Output the [x, y] coordinate of the center of the cell containing the given text.  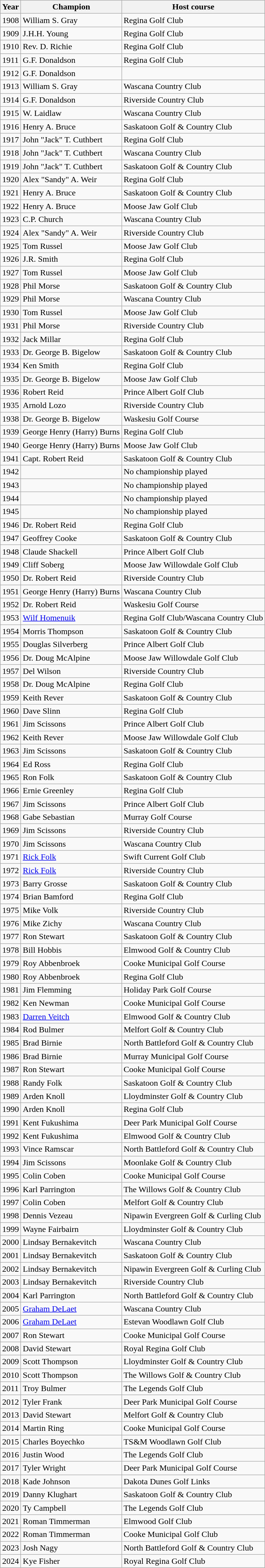
1929 [10, 299]
Wilf Homenuik [71, 618]
1984 [10, 1030]
Estevan Woodlawn Golf Club [193, 1322]
Regina Golf Club/Wascana Country Club [193, 618]
Troy Bulmer [71, 1388]
1957 [10, 671]
Geoffrey Cooke [71, 538]
1922 [10, 206]
1917 [10, 140]
Ernie Greenley [71, 790]
1928 [10, 286]
W. Laidlaw [71, 113]
Del Wilson [71, 671]
1946 [10, 525]
Cliff Soberg [71, 565]
1977 [10, 937]
1990 [10, 1109]
1932 [10, 339]
1985 [10, 1043]
1934 [10, 365]
Vince Ramscar [71, 1149]
Champion [71, 7]
1953 [10, 618]
1980 [10, 976]
2021 [10, 1521]
1930 [10, 312]
1992 [10, 1136]
1955 [10, 645]
1927 [10, 273]
Morris Thompson [71, 631]
1958 [10, 684]
2011 [10, 1388]
Ed Ross [71, 764]
Tyler Wright [71, 1468]
1914 [10, 100]
2016 [10, 1455]
2013 [10, 1415]
1939 [10, 432]
Ron Folk [71, 777]
1936 [10, 392]
1967 [10, 804]
1931 [10, 326]
1948 [10, 551]
C.P. Church [71, 220]
Murray Municipal Golf Course [193, 1056]
1926 [10, 259]
Ty Campbell [71, 1508]
1969 [10, 831]
1944 [10, 498]
1999 [10, 1229]
2012 [10, 1402]
1949 [10, 565]
2005 [10, 1309]
1945 [10, 512]
1988 [10, 1083]
1960 [10, 711]
Rev. D. Richie [71, 47]
J.H.H. Young [71, 34]
1942 [10, 472]
2015 [10, 1442]
Josh Nagy [71, 1548]
Ken Newman [71, 1003]
1963 [10, 751]
Martin Ring [71, 1428]
Swift Current Golf Club [193, 857]
1925 [10, 246]
Justin Wood [71, 1455]
Dave Slinn [71, 711]
2004 [10, 1295]
Bill Hobbis [71, 950]
1956 [10, 658]
1952 [10, 605]
Claude Shackell [71, 551]
Murray Golf Course [193, 817]
2019 [10, 1495]
Kye Fisher [71, 1561]
1964 [10, 764]
1962 [10, 737]
2000 [10, 1242]
1941 [10, 459]
1995 [10, 1176]
1909 [10, 34]
1924 [10, 233]
J.R. Smith [71, 259]
2020 [10, 1508]
1913 [10, 87]
Holiday Park Golf Course [193, 990]
Wayne Fairbairn [71, 1229]
Jack Millar [71, 339]
1950 [10, 578]
2001 [10, 1256]
Barry Grosse [71, 884]
1961 [10, 724]
Jim Flemming [71, 990]
1979 [10, 963]
2014 [10, 1428]
1954 [10, 631]
TS&M Woodlawn Golf Club [193, 1442]
Capt. Robert Reid [71, 459]
1991 [10, 1123]
Douglas Silverberg [71, 645]
1908 [10, 20]
Robert Reid [71, 392]
1912 [10, 73]
1951 [10, 592]
2022 [10, 1534]
Mike Volk [71, 910]
1994 [10, 1162]
1940 [10, 445]
1975 [10, 910]
2007 [10, 1335]
Dennis Vezeau [71, 1216]
1987 [10, 1070]
Tyler Frank [71, 1402]
2006 [10, 1322]
2018 [10, 1481]
Dakota Dunes Golf Links [193, 1481]
1923 [10, 220]
Charles Boyechko [71, 1442]
2002 [10, 1269]
Rod Bulmer [71, 1030]
1933 [10, 352]
1972 [10, 870]
1916 [10, 126]
1973 [10, 884]
Cooke Municipal Golf Club [193, 1534]
1998 [10, 1216]
1966 [10, 790]
2010 [10, 1375]
1920 [10, 180]
1959 [10, 698]
1911 [10, 60]
2008 [10, 1348]
1982 [10, 1003]
Kade Johnson [71, 1481]
1996 [10, 1189]
1997 [10, 1202]
1971 [10, 857]
1943 [10, 485]
Ken Smith [71, 365]
1970 [10, 844]
1965 [10, 777]
2003 [10, 1282]
1919 [10, 166]
1947 [10, 538]
1968 [10, 817]
1910 [10, 47]
2024 [10, 1561]
1978 [10, 950]
1986 [10, 1056]
Randy Folk [71, 1083]
Darren Veitch [71, 1017]
1918 [10, 153]
Gabe Sebastian [71, 817]
1974 [10, 897]
Danny Klughart [71, 1495]
1993 [10, 1149]
2023 [10, 1548]
1989 [10, 1096]
1938 [10, 419]
Elmwood Golf Club [193, 1521]
Host course [193, 7]
1981 [10, 990]
Brian Bamford [71, 897]
Year [10, 7]
1976 [10, 923]
2017 [10, 1468]
Moonlake Golf & Country Club [193, 1162]
1983 [10, 1017]
1921 [10, 193]
1915 [10, 113]
2009 [10, 1362]
Arnold Lozo [71, 406]
Mike Zichy [71, 923]
